Search for the cell housing the specified text and yield its [X, Y] center coordinate. 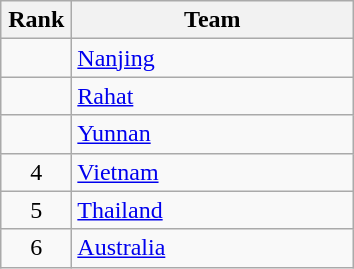
6 [36, 248]
Rank [36, 20]
Australia [212, 248]
Thailand [212, 210]
5 [36, 210]
Rahat [212, 96]
Vietnam [212, 172]
4 [36, 172]
Team [212, 20]
Nanjing [212, 58]
Yunnan [212, 134]
